Output the [x, y] coordinate of the center of the cell containing the given text.  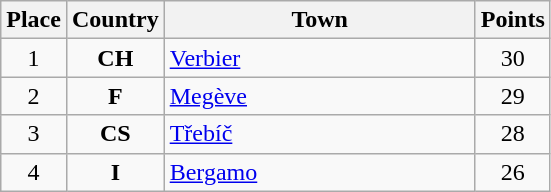
I [115, 172]
Country [115, 20]
28 [512, 134]
Place [34, 20]
Třebíč [320, 134]
Megève [320, 96]
Verbier [320, 58]
CH [115, 58]
4 [34, 172]
2 [34, 96]
F [115, 96]
CS [115, 134]
30 [512, 58]
26 [512, 172]
Town [320, 20]
Bergamo [320, 172]
Points [512, 20]
29 [512, 96]
1 [34, 58]
3 [34, 134]
